Identify which cell holds the provided text, then report its [x, y] central coordinate. 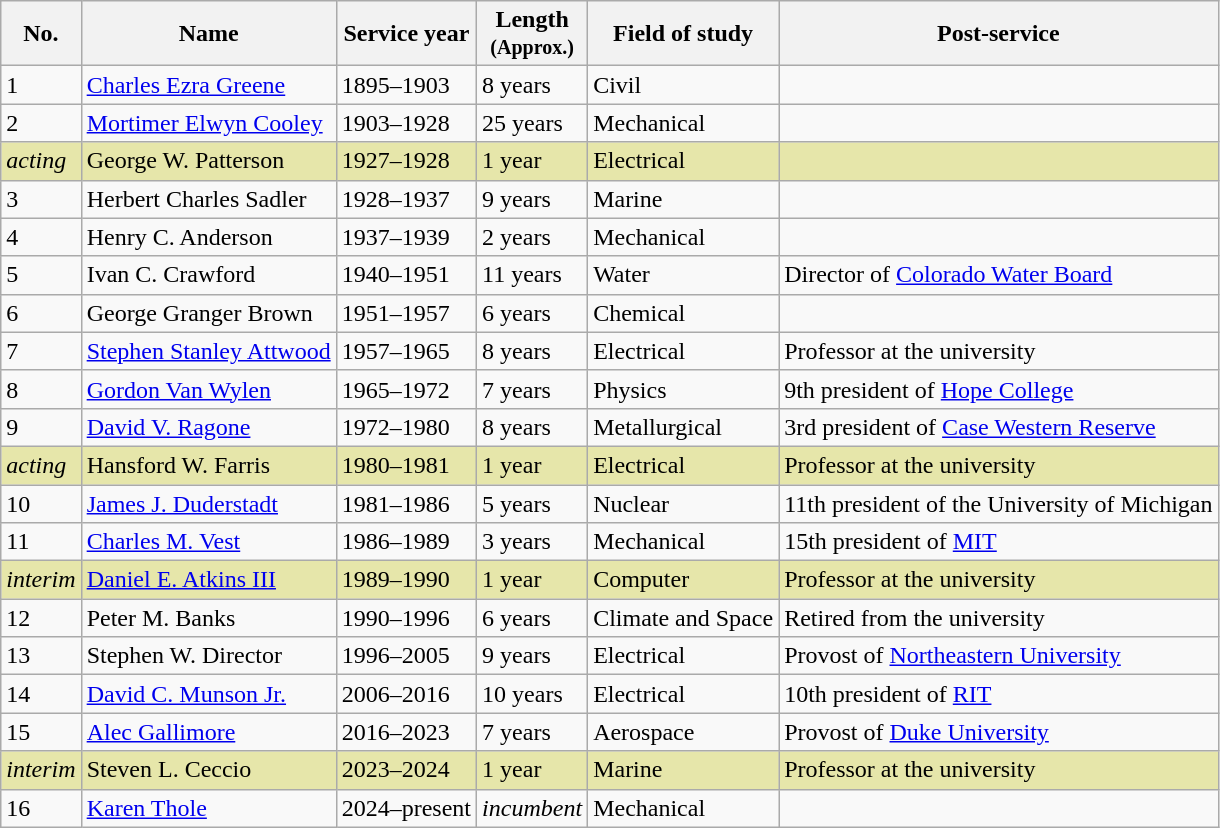
3rd president of Case Western Reserve [998, 427]
12 [41, 618]
9th president of Hope College [998, 389]
2006–2016 [406, 694]
Name [208, 34]
6 [41, 313]
Karen Thole [208, 808]
Retired from the university [998, 618]
incumbent [532, 808]
1981–1986 [406, 503]
Charles M. Vest [208, 542]
1903–1928 [406, 123]
Alec Gallimore [208, 732]
Stephen Stanley Attwood [208, 351]
4 [41, 237]
10th president of RIT [998, 694]
Charles Ezra Greene [208, 85]
3 years [532, 542]
David V. Ragone [208, 427]
Daniel E. Atkins III [208, 580]
James J. Duderstadt [208, 503]
1 [41, 85]
Director of Colorado Water Board [998, 275]
Ivan C. Crawford [208, 275]
Service year [406, 34]
16 [41, 808]
2024–present [406, 808]
1996–2005 [406, 656]
15th president of MIT [998, 542]
1928–1937 [406, 199]
1980–1981 [406, 465]
1895–1903 [406, 85]
Field of study [684, 34]
Civil [684, 85]
1951–1957 [406, 313]
1990–1996 [406, 618]
Stephen W. Director [208, 656]
Chemical [684, 313]
8 [41, 389]
Hansford W. Farris [208, 465]
11th president of the University of Michigan [998, 503]
George W. Patterson [208, 161]
1989–1990 [406, 580]
Steven L. Ceccio [208, 770]
11 [41, 542]
Physics [684, 389]
2016–2023 [406, 732]
Water [684, 275]
Gordon Van Wylen [208, 389]
Provost of Northeastern University [998, 656]
10 years [532, 694]
1972–1980 [406, 427]
Peter M. Banks [208, 618]
1957–1965 [406, 351]
11 years [532, 275]
2023–2024 [406, 770]
14 [41, 694]
7 [41, 351]
25 years [532, 123]
2 years [532, 237]
Metallurgical [684, 427]
13 [41, 656]
George Granger Brown [208, 313]
Aerospace [684, 732]
1965–1972 [406, 389]
3 [41, 199]
Henry C. Anderson [208, 237]
1940–1951 [406, 275]
Mortimer Elwyn Cooley [208, 123]
9 [41, 427]
Length(Approx.) [532, 34]
15 [41, 732]
1937–1939 [406, 237]
David C. Munson Jr. [208, 694]
Climate and Space [684, 618]
5 [41, 275]
Post-service [998, 34]
Provost of Duke University [998, 732]
1927–1928 [406, 161]
Herbert Charles Sadler [208, 199]
10 [41, 503]
2 [41, 123]
No. [41, 34]
Nuclear [684, 503]
1986–1989 [406, 542]
Computer [684, 580]
5 years [532, 503]
